Find where the given text appears and provide that cell's center as (x, y) coordinate. 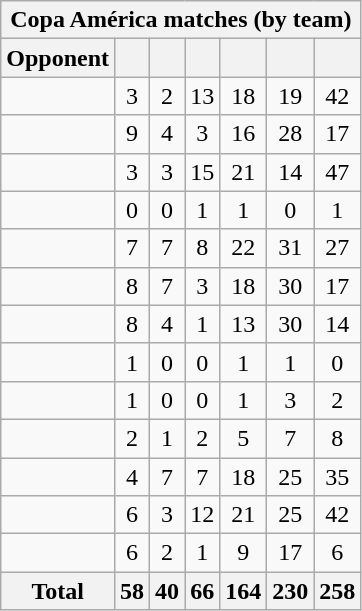
35 (338, 477)
15 (202, 172)
31 (290, 248)
5 (244, 438)
27 (338, 248)
28 (290, 134)
164 (244, 591)
Opponent (58, 58)
47 (338, 172)
12 (202, 515)
258 (338, 591)
22 (244, 248)
19 (290, 96)
Copa América matches (by team) (181, 20)
Total (58, 591)
40 (168, 591)
230 (290, 591)
16 (244, 134)
66 (202, 591)
58 (132, 591)
